Pinpoint the cell where the given text exists, returning its (X, Y) midpoint coordinate. 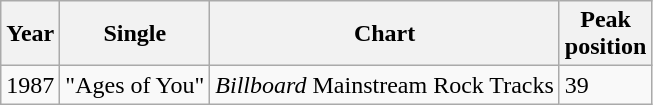
Chart (385, 34)
Single (135, 34)
Year (30, 34)
39 (605, 85)
1987 (30, 85)
Peakposition (605, 34)
"Ages of You" (135, 85)
Billboard Mainstream Rock Tracks (385, 85)
